Return (X, Y) of the center of cell containing provided text 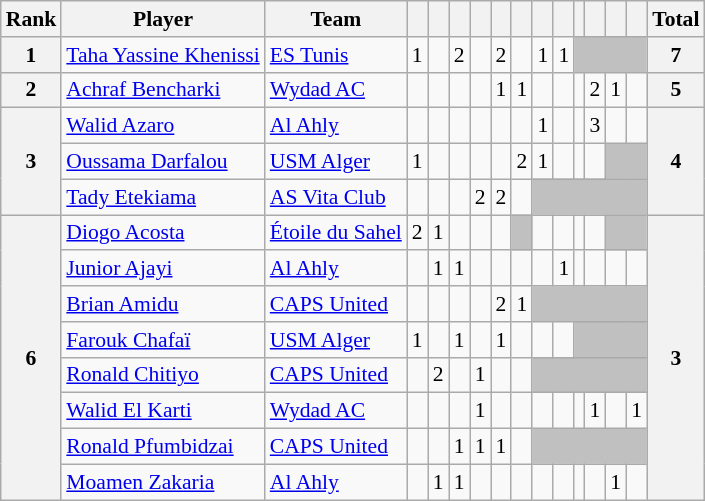
Player (162, 19)
ES Tunis (336, 55)
Junior Ajayi (162, 269)
Walid El Karti (162, 411)
Brian Amidu (162, 304)
Ronald Pfumbidzai (162, 447)
6 (32, 358)
Farouk Chafaï (162, 340)
Ronald Chitiyo (162, 375)
Rank (32, 19)
Team (336, 19)
Achraf Bencharki (162, 90)
AS Vita Club (336, 197)
7 (676, 55)
Diogo Acosta (162, 233)
Tady Etekiama (162, 197)
Oussama Darfalou (162, 162)
4 (676, 162)
Moamen Zakaria (162, 482)
Étoile du Sahel (336, 233)
Total (676, 19)
Taha Yassine Khenissi (162, 55)
Walid Azaro (162, 126)
5 (676, 90)
